Capture the cell that displays the provided text and extract its [x, y] central coordinate. 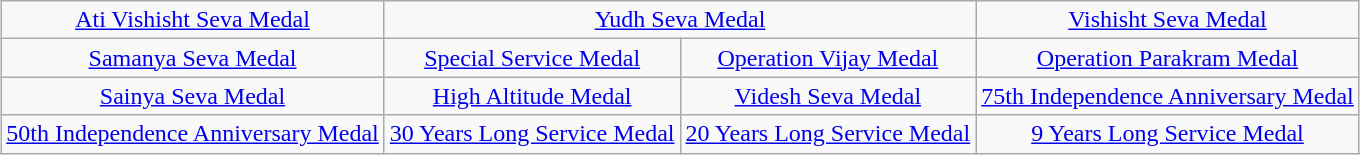
9 Years Long Service Medal [1168, 134]
Special Service Medal [532, 58]
75th Independence Anniversary Medal [1168, 96]
50th Independence Anniversary Medal [193, 134]
Videsh Seva Medal [828, 96]
Sainya Seva Medal [193, 96]
Ati Vishisht Seva Medal [193, 20]
High Altitude Medal [532, 96]
Operation Parakram Medal [1168, 58]
30 Years Long Service Medal [532, 134]
Operation Vijay Medal [828, 58]
Samanya Seva Medal [193, 58]
20 Years Long Service Medal [828, 134]
Yudh Seva Medal [680, 20]
Vishisht Seva Medal [1168, 20]
